From the cell containing the given text, extract its center point as (x, y) coordinate. 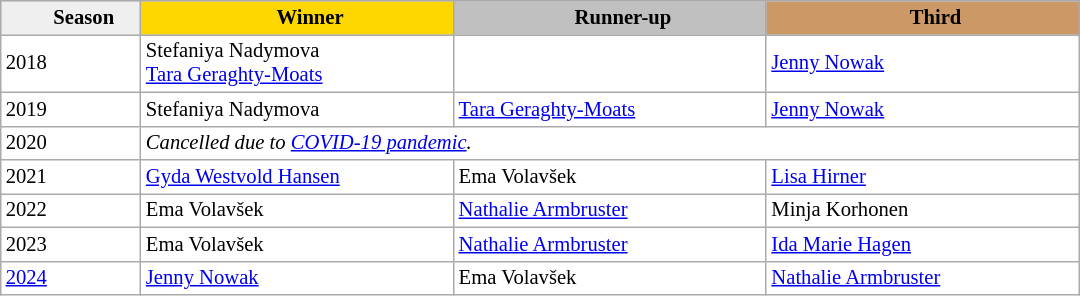
2018 (71, 63)
2019 (71, 109)
2024 (71, 278)
Season (71, 17)
Cancelled due to COVID-19 pandemic. (610, 143)
2023 (71, 244)
Stefaniya Nadymova (298, 109)
Third (922, 17)
2020 (71, 143)
Winner (298, 17)
2022 (71, 210)
2021 (71, 177)
Minja Korhonen (922, 210)
Lisa Hirner (922, 177)
Ida Marie Hagen (922, 244)
Runner-up (610, 17)
Tara Geraghty-Moats (610, 109)
Gyda Westvold Hansen (298, 177)
Stefaniya Nadymova Tara Geraghty-Moats (298, 63)
